Capture the cell that displays the provided text and extract its [X, Y] central coordinate. 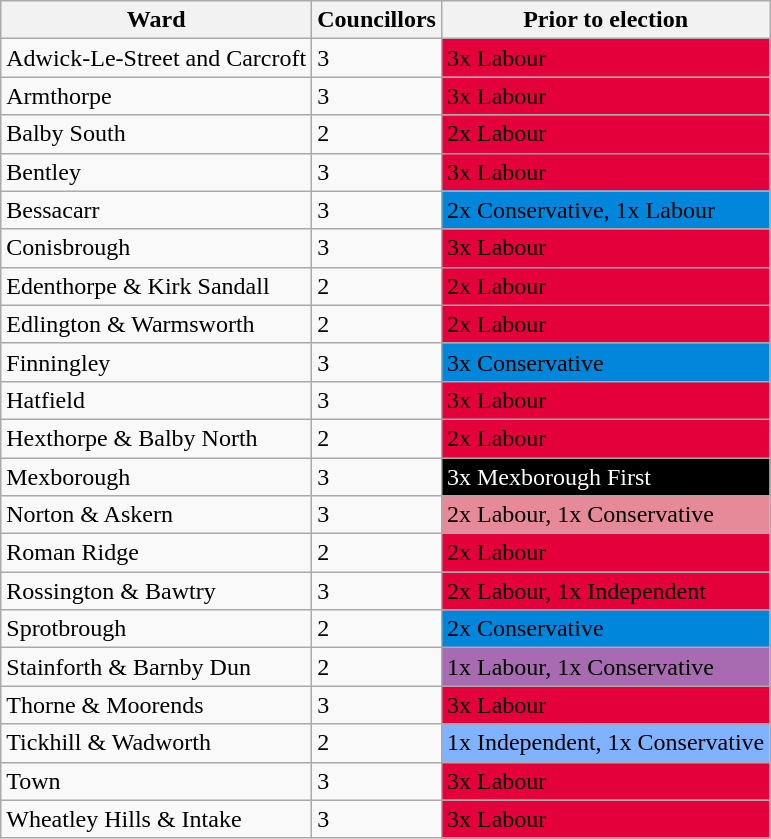
Balby South [156, 134]
Edenthorpe & Kirk Sandall [156, 286]
Rossington & Bawtry [156, 591]
Thorne & Moorends [156, 705]
Sprotbrough [156, 629]
2x Conservative, 1x Labour [605, 210]
Armthorpe [156, 96]
Councillors [377, 20]
Conisbrough [156, 248]
Bessacarr [156, 210]
3x Mexborough First [605, 477]
Adwick-Le-Street and Carcroft [156, 58]
1x Labour, 1x Conservative [605, 667]
Finningley [156, 362]
Norton & Askern [156, 515]
Roman Ridge [156, 553]
2x Conservative [605, 629]
Tickhill & Wadworth [156, 743]
Edlington & Warmsworth [156, 324]
Mexborough [156, 477]
Hatfield [156, 400]
Ward [156, 20]
2x Labour, 1x Conservative [605, 515]
Stainforth & Barnby Dun [156, 667]
1x Independent, 1x Conservative [605, 743]
Wheatley Hills & Intake [156, 819]
3x Conservative [605, 362]
Prior to election [605, 20]
2x Labour, 1x Independent [605, 591]
Town [156, 781]
Bentley [156, 172]
Hexthorpe & Balby North [156, 438]
